Return [x, y] of the center of cell containing provided text 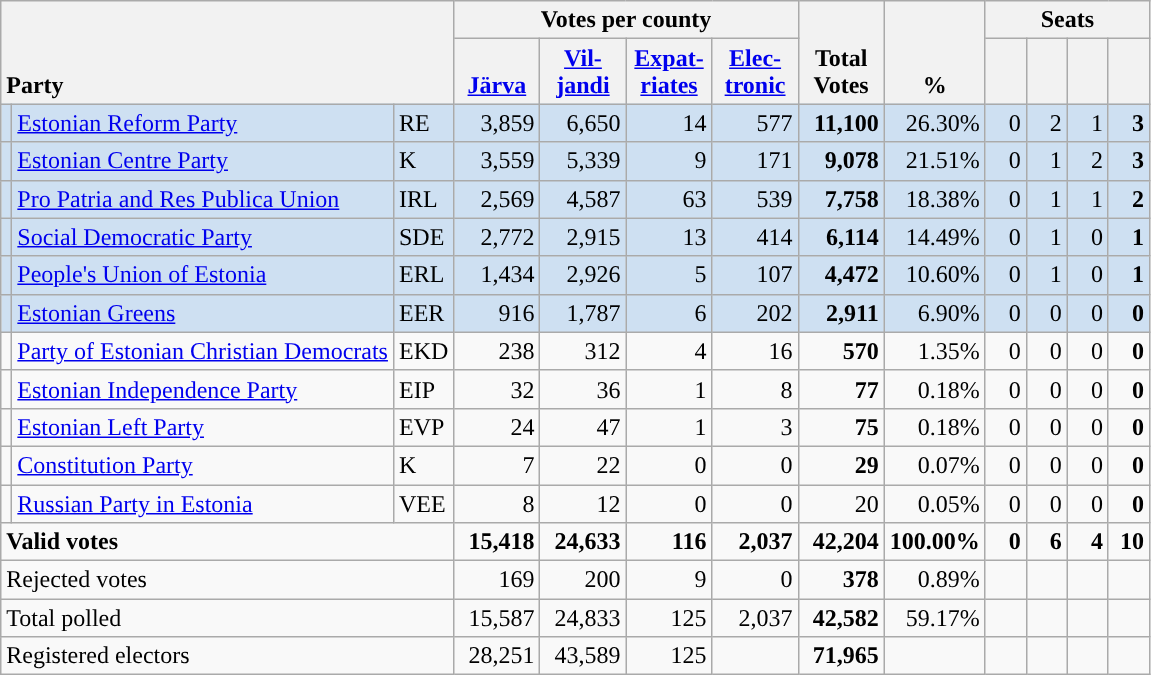
11,100 [841, 123]
10.60% [934, 275]
1,787 [583, 313]
Social Democratic Party [203, 237]
EKD [423, 351]
Elec- tronic [755, 72]
Party [228, 52]
9,078 [841, 161]
13 [669, 237]
Estonian Reform Party [203, 123]
Russian Party in Estonia [203, 503]
Total Votes [841, 52]
47 [583, 427]
3,859 [497, 123]
22 [583, 465]
1.35% [934, 351]
Estonian Centre Party [203, 161]
Estonian Greens [203, 313]
238 [497, 351]
100.00% [934, 542]
5,339 [583, 161]
16 [755, 351]
Expat- riates [669, 72]
18.38% [934, 199]
539 [755, 199]
21.51% [934, 161]
EER [423, 313]
% [934, 52]
0.05% [934, 503]
6.90% [934, 313]
171 [755, 161]
3,559 [497, 161]
32 [497, 389]
Järva [497, 72]
Seats [1067, 20]
200 [583, 580]
12 [583, 503]
IRL [423, 199]
Pro Patria and Res Publica Union [203, 199]
2,911 [841, 313]
Total polled [228, 618]
71,965 [841, 656]
Constitution Party [203, 465]
ERL [423, 275]
169 [497, 580]
EVP [423, 427]
414 [755, 237]
15,587 [497, 618]
36 [583, 389]
6,650 [583, 123]
0.07% [934, 465]
10 [1128, 542]
107 [755, 275]
312 [583, 351]
77 [841, 389]
Estonian Left Party [203, 427]
24 [497, 427]
SDE [423, 237]
378 [841, 580]
26.30% [934, 123]
Estonian Independence Party [203, 389]
63 [669, 199]
2,926 [583, 275]
5 [669, 275]
Votes per county [626, 20]
7,758 [841, 199]
6,114 [841, 237]
Rejected votes [228, 580]
916 [497, 313]
15,418 [497, 542]
1,434 [497, 275]
20 [841, 503]
0.89% [934, 580]
Vil- jandi [583, 72]
4,472 [841, 275]
VEE [423, 503]
42,582 [841, 618]
2,772 [497, 237]
28,251 [497, 656]
7 [497, 465]
59.17% [934, 618]
14.49% [934, 237]
Party of Estonian Christian Democrats [203, 351]
43,589 [583, 656]
29 [841, 465]
75 [841, 427]
EIP [423, 389]
2,915 [583, 237]
Registered electors [228, 656]
People's Union of Estonia [203, 275]
24,833 [583, 618]
42,204 [841, 542]
570 [841, 351]
202 [755, 313]
116 [669, 542]
Valid votes [228, 542]
24,633 [583, 542]
577 [755, 123]
14 [669, 123]
4,587 [583, 199]
RE [423, 123]
2,569 [497, 199]
